Identify which cell holds the provided text, then report its (X, Y) central coordinate. 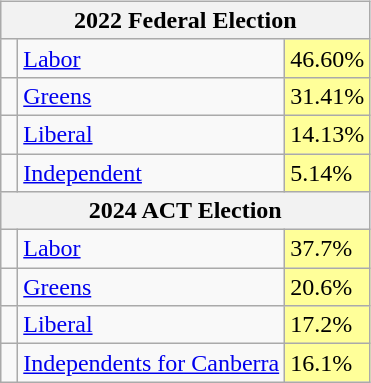
5.14% (328, 173)
17.2% (328, 325)
2022 Federal Election (186, 20)
14.13% (328, 134)
Independent (152, 173)
31.41% (328, 96)
37.7% (328, 249)
46.60% (328, 58)
20.6% (328, 287)
Independents for Canberra (152, 363)
2024 ACT Election (186, 211)
16.1% (328, 363)
